Return (X, Y) of the center of cell containing provided text 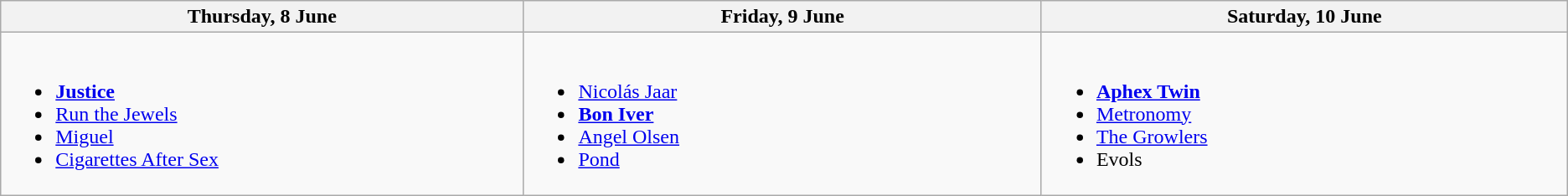
JusticeRun the JewelsMiguelCigarettes After Sex (262, 114)
Aphex TwinMetronomyThe GrowlersEvols (1304, 114)
Friday, 9 June (782, 17)
Saturday, 10 June (1304, 17)
Nicolás JaarBon IverAngel OlsenPond (782, 114)
Thursday, 8 June (262, 17)
